Pinpoint the cell where the given text exists, returning its (x, y) midpoint coordinate. 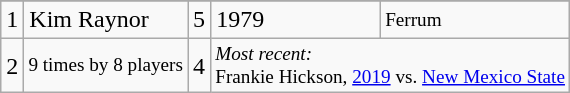
9 times by 8 players (106, 66)
Kim Raynor (106, 20)
2 (12, 66)
Most recent:Frankie Hickson, 2019 vs. New Mexico State (390, 66)
4 (200, 66)
5 (200, 20)
1 (12, 20)
Ferrum (476, 20)
1979 (296, 20)
